Scan for the cell matching the given text and deliver its [X, Y] coordinate at center. 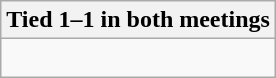
Tied 1–1 in both meetings [138, 20]
